Search for the cell housing the specified text and yield its (x, y) center coordinate. 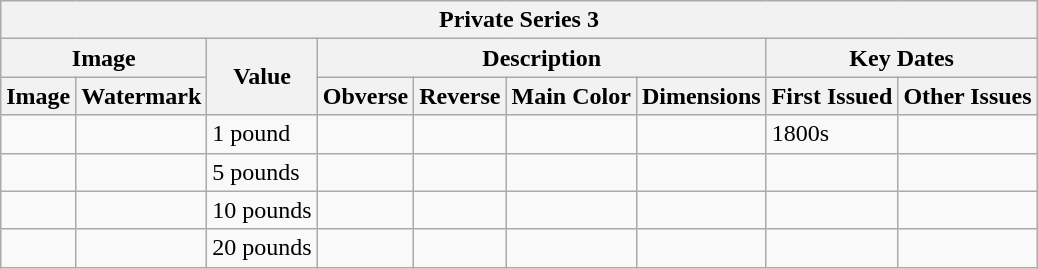
Private Series 3 (519, 20)
Reverse (460, 96)
1 pound (262, 134)
Obverse (365, 96)
Main Color (571, 96)
Value (262, 77)
Watermark (142, 96)
10 pounds (262, 210)
20 pounds (262, 248)
5 pounds (262, 172)
Key Dates (902, 58)
First Issued (832, 96)
Description (542, 58)
Dimensions (701, 96)
Other Issues (968, 96)
1800s (832, 134)
